Identify which cell holds the provided text, then report its (x, y) central coordinate. 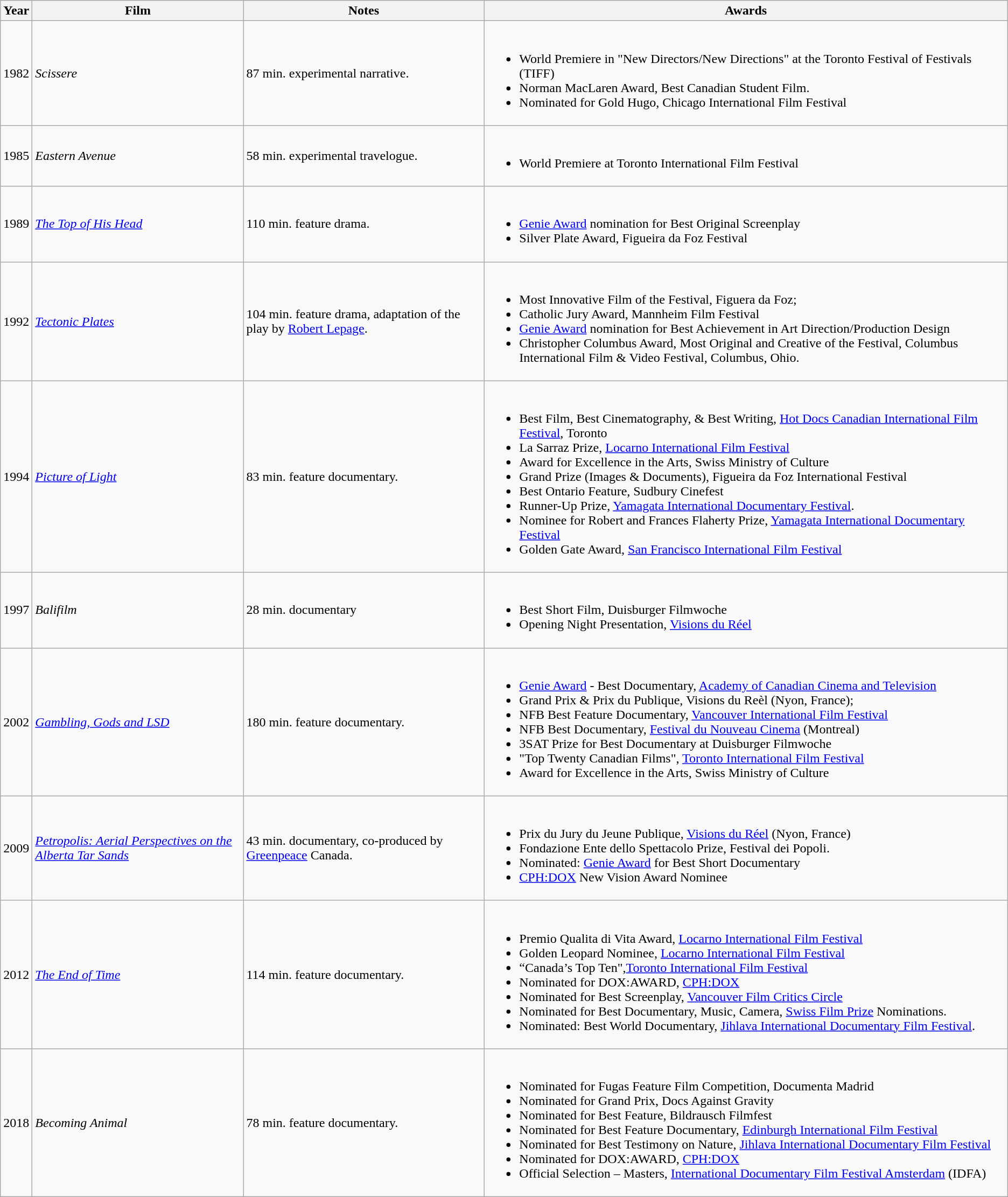
World Premiere at Toronto International Film Festival (746, 156)
Picture of Light (138, 477)
The Top of His Head (138, 224)
Scissere (138, 73)
114 min. feature documentary. (364, 975)
104 min. feature drama, adaptation of the play by Robert Lepage. (364, 321)
Petropolis: Aerial Perspectives on the Alberta Tar Sands (138, 848)
Gambling, Gods and LSD (138, 722)
Best Short Film, Duisburger FilmwocheOpening Night Presentation, Visions du Réel (746, 610)
87 min. experimental narrative. (364, 73)
1992 (16, 321)
1982 (16, 73)
2018 (16, 1122)
2009 (16, 848)
1989 (16, 224)
Eastern Avenue (138, 156)
180 min. feature documentary. (364, 722)
Awards (746, 11)
1997 (16, 610)
58 min. experimental travelogue. (364, 156)
Notes (364, 11)
43 min. documentary, co-produced by Greenpeace Canada. (364, 848)
Becoming Animal (138, 1122)
2002 (16, 722)
2012 (16, 975)
78 min. feature documentary. (364, 1122)
Balifilm (138, 610)
83 min. feature documentary. (364, 477)
The End of Time (138, 975)
1985 (16, 156)
1994 (16, 477)
28 min. documentary (364, 610)
Genie Award nomination for Best Original ScreenplaySilver Plate Award, Figueira da Foz Festival (746, 224)
Year (16, 11)
Film (138, 11)
Tectonic Plates (138, 321)
110 min. feature drama. (364, 224)
